From the cell containing the given text, extract its center point as (x, y) coordinate. 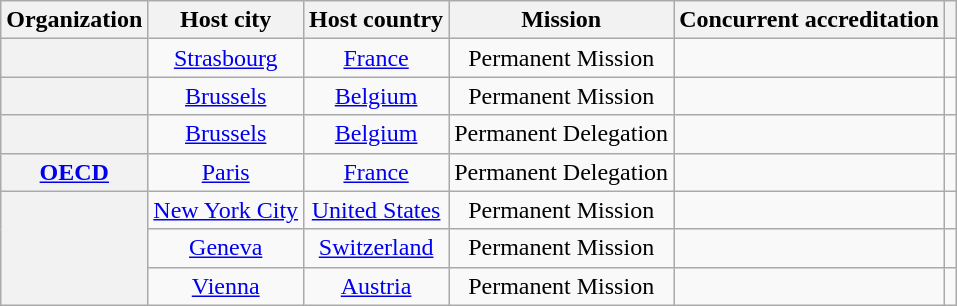
United States (376, 210)
Switzerland (376, 248)
Strasbourg (226, 58)
OECD (74, 172)
Vienna (226, 286)
Geneva (226, 248)
Concurrent accreditation (810, 20)
Host city (226, 20)
Austria (376, 286)
New York City (226, 210)
Mission (562, 20)
Organization (74, 20)
Host country (376, 20)
Paris (226, 172)
